Output the (x, y) coordinate of the center of the cell containing the given text.  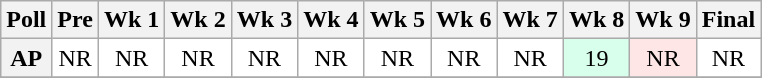
Wk 9 (663, 20)
Final (728, 20)
Poll (26, 20)
Wk 5 (397, 20)
Wk 7 (530, 20)
Wk 2 (198, 20)
19 (596, 58)
Wk 6 (464, 20)
Wk 3 (264, 20)
Pre (76, 20)
Wk 4 (331, 20)
Wk 8 (596, 20)
Wk 1 (131, 20)
AP (26, 58)
